Identify which cell holds the provided text, then report its [x, y] central coordinate. 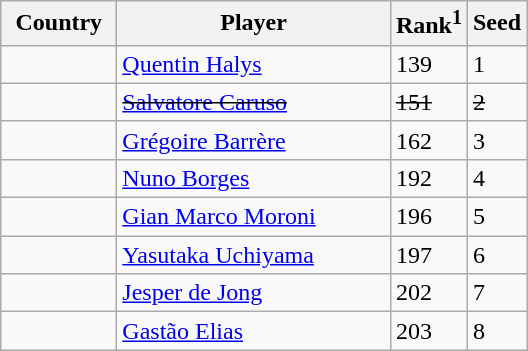
192 [428, 178]
5 [496, 217]
139 [428, 64]
Salvatore Caruso [254, 102]
203 [428, 331]
Seed [496, 24]
151 [428, 102]
Gastão Elias [254, 331]
196 [428, 217]
4 [496, 178]
Rank1 [428, 24]
202 [428, 293]
Quentin Halys [254, 64]
7 [496, 293]
8 [496, 331]
Player [254, 24]
197 [428, 255]
Jesper de Jong [254, 293]
3 [496, 140]
1 [496, 64]
6 [496, 255]
162 [428, 140]
Country [59, 24]
Yasutaka Uchiyama [254, 255]
Nuno Borges [254, 178]
2 [496, 102]
Grégoire Barrère [254, 140]
Gian Marco Moroni [254, 217]
